Provide the [X, Y] coordinate of the cell's center where the given text is located.  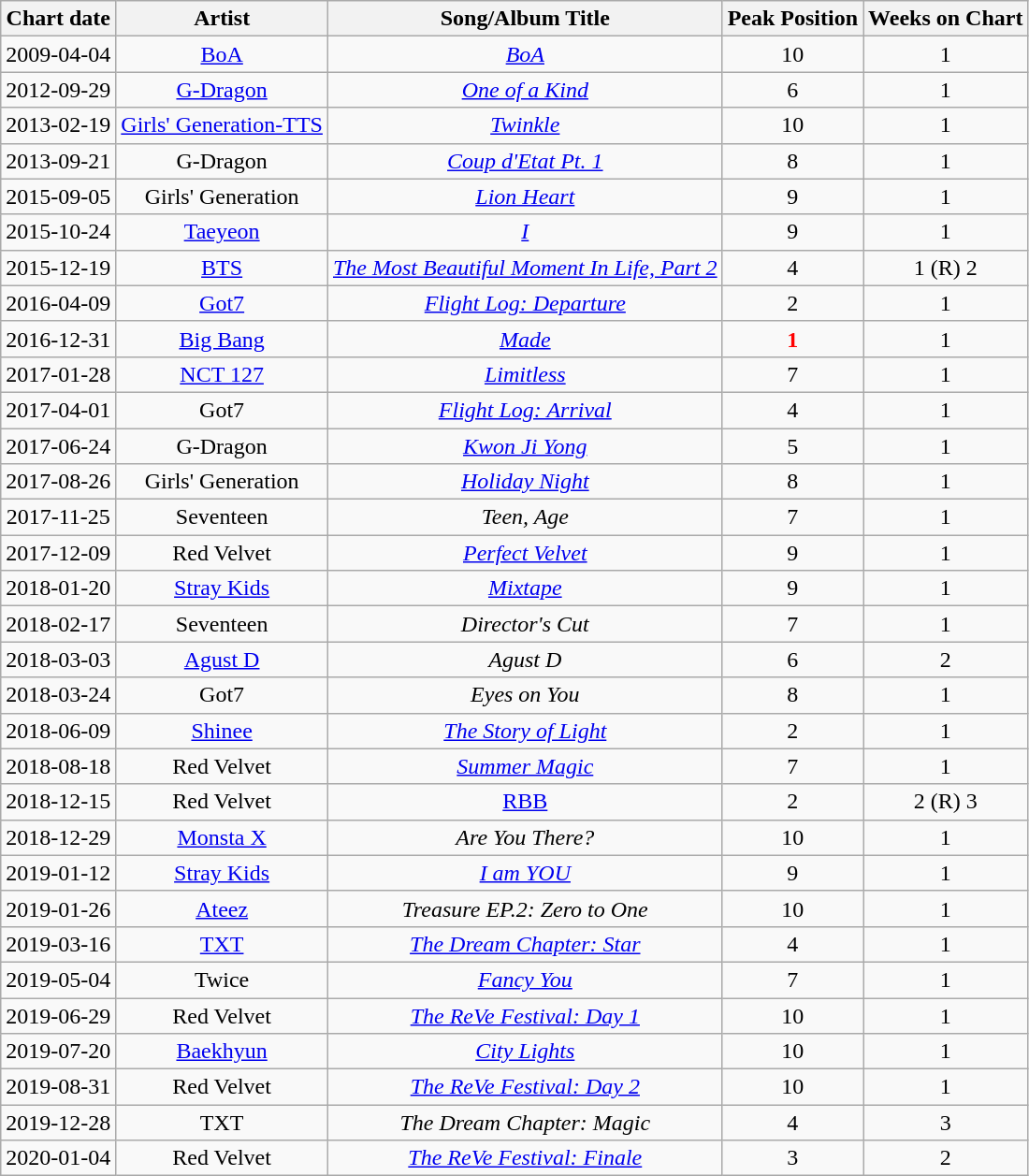
2 (R) 3 [946, 802]
Baekhyun [223, 1052]
Mixtape [525, 588]
2015-10-24 [58, 232]
1 (R) 2 [946, 268]
Ateez [223, 908]
Made [525, 339]
2019-05-04 [58, 980]
City Lights [525, 1052]
Director's Cut [525, 624]
The Most Beautiful Moment In Life, Part 2 [525, 268]
2018-12-15 [58, 802]
2018-03-24 [58, 695]
Eyes on You [525, 695]
Girls' Generation-TTS [223, 125]
2017-01-28 [58, 374]
2019-08-31 [58, 1087]
2018-02-17 [58, 624]
Chart date [58, 19]
BTS [223, 268]
One of a Kind [525, 90]
2019-06-29 [58, 1015]
Kwon Ji Yong [525, 446]
2017-04-01 [58, 410]
2009-04-04 [58, 54]
2017-08-26 [58, 482]
The Dream Chapter: Magic [525, 1123]
Are You There? [525, 837]
Summer Magic [525, 766]
Flight Log: Arrival [525, 410]
I [525, 232]
Holiday Night [525, 482]
2013-09-21 [58, 161]
Fancy You [525, 980]
Flight Log: Departure [525, 303]
Monsta X [223, 837]
2018-08-18 [58, 766]
2018-12-29 [58, 837]
The Story of Light [525, 731]
2016-04-09 [58, 303]
I am YOU [525, 873]
Twice [223, 980]
Big Bang [223, 339]
2017-12-09 [58, 553]
NCT 127 [223, 374]
2015-12-19 [58, 268]
Perfect Velvet [525, 553]
The Dream Chapter: Star [525, 944]
2013-02-19 [58, 125]
Limitless [525, 374]
2019-03-16 [58, 944]
Artist [223, 19]
Weeks on Chart [946, 19]
2017-11-25 [58, 517]
Coup d'Etat Pt. 1 [525, 161]
Shinee [223, 731]
5 [792, 446]
Lion Heart [525, 196]
2018-01-20 [58, 588]
2018-03-03 [58, 660]
2016-12-31 [58, 339]
2019-01-12 [58, 873]
2018-06-09 [58, 731]
Peak Position [792, 19]
The ReVe Festival: Finale [525, 1158]
Treasure EP.2: Zero to One [525, 908]
The ReVe Festival: Day 1 [525, 1015]
Taeyeon [223, 232]
2019-12-28 [58, 1123]
2012-09-29 [58, 90]
2020-01-04 [58, 1158]
The ReVe Festival: Day 2 [525, 1087]
Twinkle [525, 125]
RBB [525, 802]
2015-09-05 [58, 196]
Song/Album Title [525, 19]
Teen, Age [525, 517]
2019-01-26 [58, 908]
2017-06-24 [58, 446]
2019-07-20 [58, 1052]
